Identify which cell holds the provided text, then report its (X, Y) central coordinate. 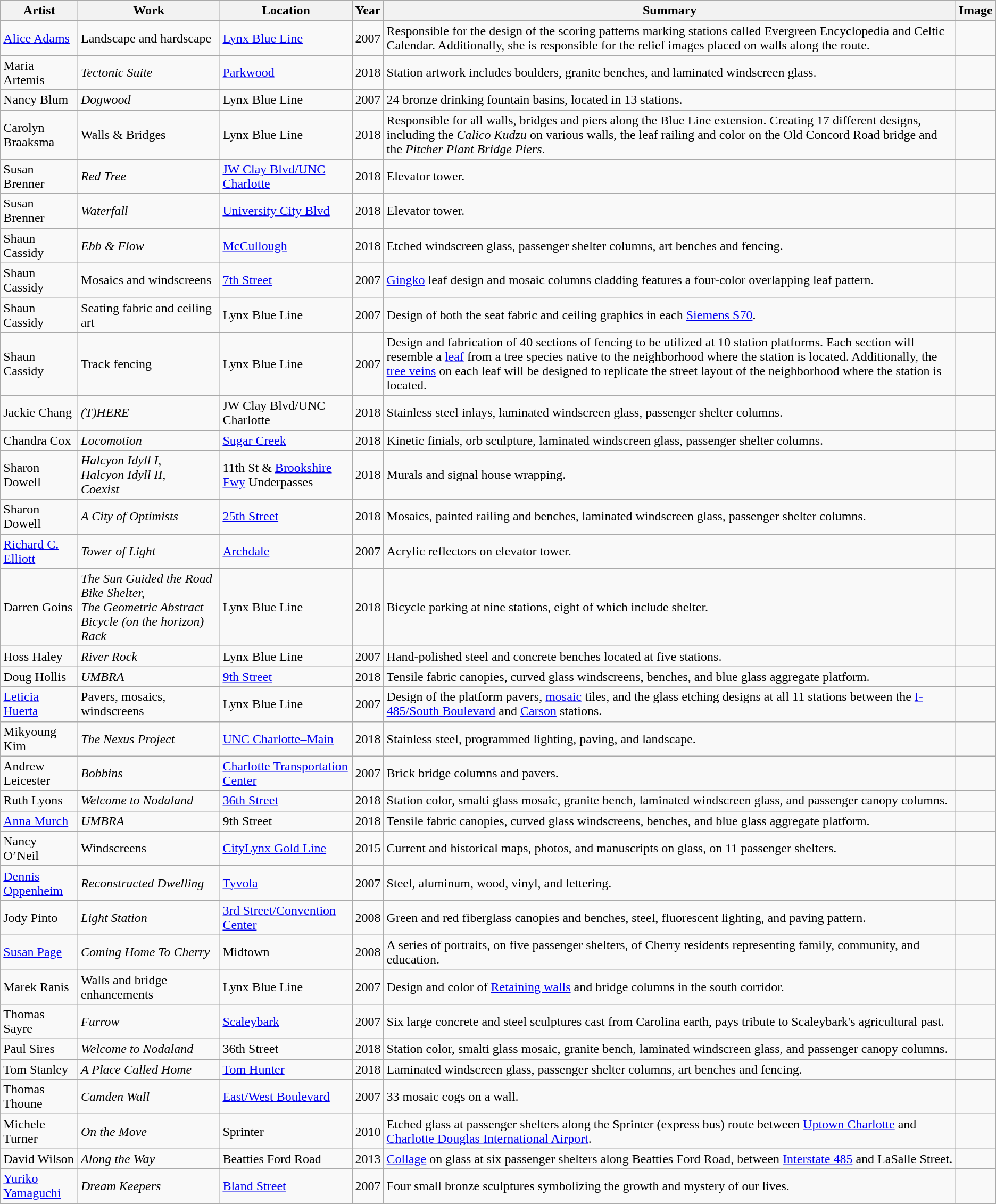
2013 (368, 1159)
Track fencing (149, 364)
Year (368, 11)
Stainless steel, programmed lighting, paving, and landscape. (669, 738)
Four small bronze sculptures symbolizing the growth and mystery of our lives. (669, 1186)
Nancy O’Neil (39, 848)
Mosaics, painted railing and benches, laminated windscreen glass, passenger shelter columns. (669, 517)
Yuriko Yamaguchi (39, 1186)
Darren Goins (39, 608)
Richard C. Elliott (39, 551)
A City of Optimists (149, 517)
Parkwood (286, 72)
Furrow (149, 1022)
Nancy Blum (39, 100)
Etched glass at passenger shelters along the Sprinter (express bus) route between Uptown Charlotte and Charlotte Douglas International Airport. (669, 1131)
3rd Street/Convention Center (286, 917)
The Nexus Project (149, 738)
Murals and signal house wrapping. (669, 475)
Mosaics and windscreens (149, 280)
Maria Artemis (39, 72)
Waterfall (149, 211)
Steel, aluminum, wood, vinyl, and lettering. (669, 883)
Stainless steel inlays, laminated windscreen glass, passenger shelter columns. (669, 413)
Work (149, 11)
Locomotion (149, 440)
Leticia Huerta (39, 704)
Thomas Thoune (39, 1097)
Midtown (286, 952)
Design and color of Retaining walls and bridge columns in the south corridor. (669, 986)
Collage on glass at six passenger shelters along Beatties Ford Road, between Interstate 485 and LaSalle Street. (669, 1159)
A Place Called Home (149, 1069)
Landscape and hardscape (149, 38)
Etched windscreen glass, passenger shelter columns, art benches and fencing. (669, 246)
Jackie Chang (39, 413)
Anna Murch (39, 821)
Dennis Oppenheim (39, 883)
David Wilson (39, 1159)
2010 (368, 1131)
Camden Wall (149, 1097)
Design of both the seat fabric and ceiling graphics in each Siemens S70. (669, 315)
Seating fabric and ceiling art (149, 315)
Gingko leaf design and mosaic columns cladding features a four-color overlapping leaf pattern. (669, 280)
Paul Sires (39, 1049)
Halcyon Idyll I,Halcyon Idyll II,Coexist (149, 475)
Dream Keepers (149, 1186)
Beatties Ford Road (286, 1159)
University City Blvd (286, 211)
Six large concrete and steel sculptures cast from Carolina earth, pays tribute to Scaleybark's agricultural past. (669, 1022)
Susan Page (39, 952)
Tom Stanley (39, 1069)
Jody Pinto (39, 917)
A series of portraits, on five passenger shelters, of Cherry residents representing family, community, and education. (669, 952)
Tom Hunter (286, 1069)
11th St & Brookshire Fwy Underpasses (286, 475)
CityLynx Gold Line (286, 848)
Kinetic finials, orb sculpture, laminated windscreen glass, passenger shelter columns. (669, 440)
Thomas Sayre (39, 1022)
Pavers, mosaics, windscreens (149, 704)
Image (976, 11)
Current and historical maps, photos, and manuscripts on glass, on 11 passenger shelters. (669, 848)
2015 (368, 848)
33 mosaic cogs on a wall. (669, 1097)
On the Move (149, 1131)
Walls and bridge enhancements (149, 986)
McCullough (286, 246)
Tyvola (286, 883)
Scaleybark (286, 1022)
Chandra Cox (39, 440)
Station artwork includes boulders, granite benches, and laminated windscreen glass. (669, 72)
Location (286, 11)
Tectonic Suite (149, 72)
Ebb & Flow (149, 246)
(T)HERE (149, 413)
Artist (39, 11)
Andrew Leicester (39, 774)
Hoss Haley (39, 657)
Red Tree (149, 177)
River Rock (149, 657)
24 bronze drinking fountain basins, located in 13 stations. (669, 100)
Acrylic reflectors on elevator tower. (669, 551)
Green and red fiberglass canopies and benches, steel, fluorescent lighting, and paving pattern. (669, 917)
Laminated windscreen glass, passenger shelter columns, art benches and fencing. (669, 1069)
Ruth Lyons (39, 801)
Michele Turner (39, 1131)
East/West Boulevard (286, 1097)
Bland Street (286, 1186)
Bobbins (149, 774)
Reconstructed Dwelling (149, 883)
Bicycle parking at nine stations, eight of which include shelter. (669, 608)
Charlotte Transportation Center (286, 774)
Along the Way (149, 1159)
Walls & Bridges (149, 135)
Tower of Light (149, 551)
Marek Ranis (39, 986)
Mikyoung Kim (39, 738)
Design of the platform pavers, mosaic tiles, and the glass etching designs at all 11 stations between the I-485/South Boulevard and Carson stations. (669, 704)
Dogwood (149, 100)
Summary (669, 11)
Doug Hollis (39, 677)
UNC Charlotte–Main (286, 738)
7th Street (286, 280)
Hand-polished steel and concrete benches located at five stations. (669, 657)
Brick bridge columns and pavers. (669, 774)
Light Station (149, 917)
The Sun Guided the Road Bike Shelter,The Geometric Abstract Bicycle (on the horizon) Rack (149, 608)
Alice Adams (39, 38)
Sugar Creek (286, 440)
25th Street (286, 517)
Sprinter (286, 1131)
Coming Home To Cherry (149, 952)
Archdale (286, 551)
Windscreens (149, 848)
Carolyn Braaksma (39, 135)
